Determine the [X, Y] coordinate at the center of the cell enclosing the given text.  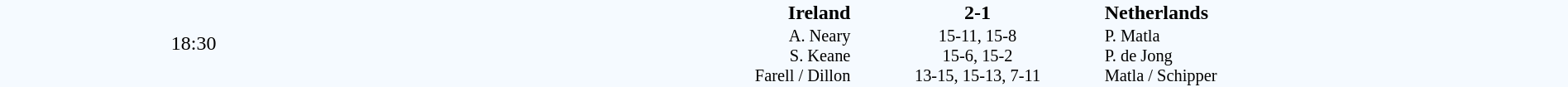
P. MatlaP. de JongMatla / Schipper [1336, 56]
18:30 [194, 43]
Netherlands [1336, 12]
2-1 [978, 12]
15-11, 15-815-6, 15-213-15, 15-13, 7-11 [978, 56]
Ireland [619, 12]
A. NearyS. KeaneFarell / Dillon [619, 56]
